Pinpoint the cell where the given text exists, returning its (x, y) midpoint coordinate. 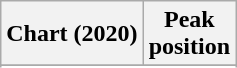
Chart (2020) (72, 34)
Peakposition (189, 34)
